Provide the (X, Y) coordinate of the cell's center where the given text is located.  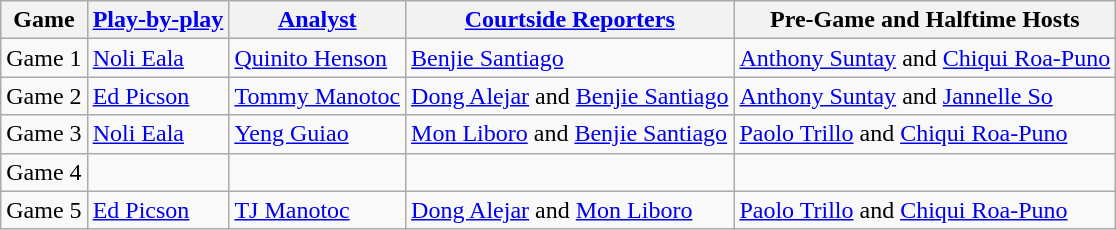
Anthony Suntay and Chiqui Roa-Puno (925, 58)
Anthony Suntay and Jannelle So (925, 96)
Dong Alejar and Mon Liboro (570, 210)
Game 2 (44, 96)
Quinito Henson (318, 58)
Game 3 (44, 134)
Dong Alejar and Benjie Santiago (570, 96)
Game 1 (44, 58)
Pre-Game and Halftime Hosts (925, 20)
Courtside Reporters (570, 20)
Analyst (318, 20)
Mon Liboro and Benjie Santiago (570, 134)
Tommy Manotoc (318, 96)
Yeng Guiao (318, 134)
TJ Manotoc (318, 210)
Game 4 (44, 172)
Play-by-play (158, 20)
Game 5 (44, 210)
Game (44, 20)
Benjie Santiago (570, 58)
